Scan for the cell matching the given text and deliver its [X, Y] coordinate at center. 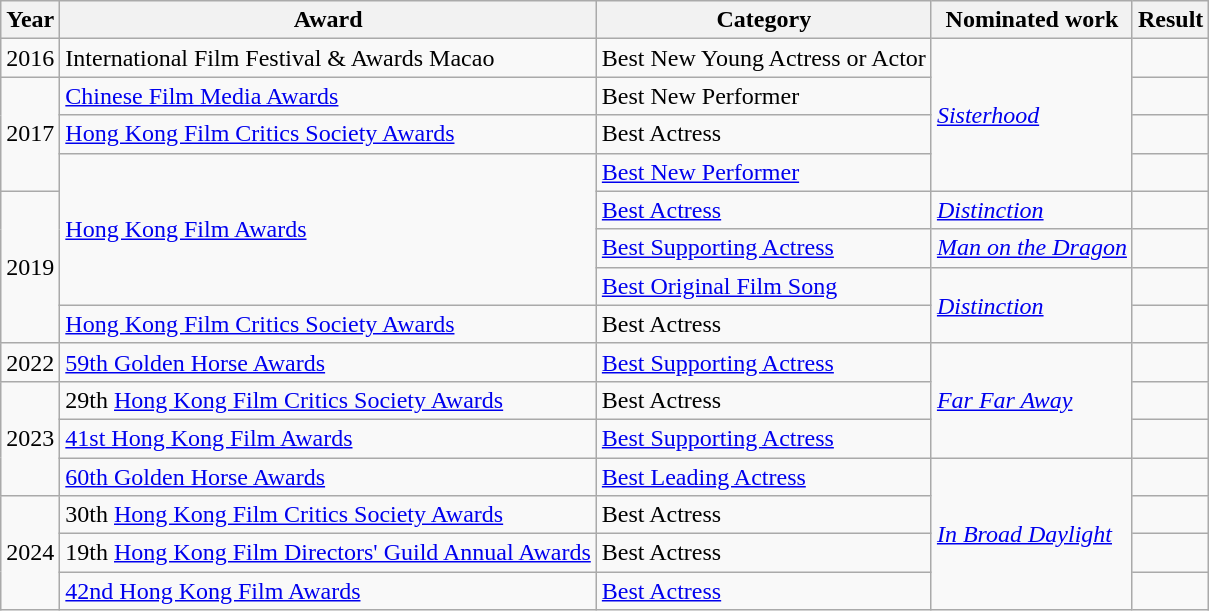
2022 [30, 362]
Chinese Film Media Awards [328, 96]
42nd Hong Kong Film Awards [328, 591]
Best New Young Actress or Actor [764, 58]
Category [764, 20]
59th Golden Horse Awards [328, 362]
2017 [30, 134]
Hong Kong Film Awards [328, 229]
In Broad Daylight [1032, 534]
60th Golden Horse Awards [328, 477]
Result [1170, 20]
Year [30, 20]
Award [328, 20]
Far Far Away [1032, 400]
41st Hong Kong Film Awards [328, 438]
Nominated work [1032, 20]
30th Hong Kong Film Critics Society Awards [328, 515]
2024 [30, 553]
International Film Festival & Awards Macao [328, 58]
Sisterhood [1032, 115]
Best Original Film Song [764, 286]
2023 [30, 438]
2016 [30, 58]
Best Leading Actress [764, 477]
19th Hong Kong Film Directors' Guild Annual Awards [328, 553]
2019 [30, 267]
Man on the Dragon [1032, 248]
29th Hong Kong Film Critics Society Awards [328, 400]
